Return (X, Y) of the center of cell containing provided text 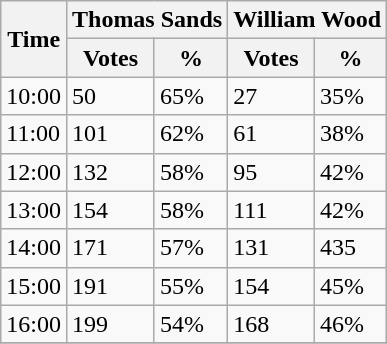
65% (190, 96)
11:00 (34, 134)
62% (190, 134)
101 (110, 134)
54% (190, 324)
46% (350, 324)
Thomas Sands (146, 20)
Time (34, 39)
38% (350, 134)
132 (110, 172)
95 (272, 172)
13:00 (34, 210)
William Wood (308, 20)
168 (272, 324)
199 (110, 324)
191 (110, 286)
171 (110, 248)
55% (190, 286)
45% (350, 286)
16:00 (34, 324)
131 (272, 248)
14:00 (34, 248)
27 (272, 96)
435 (350, 248)
15:00 (34, 286)
57% (190, 248)
10:00 (34, 96)
111 (272, 210)
61 (272, 134)
50 (110, 96)
35% (350, 96)
12:00 (34, 172)
